Find where the given text appears and provide that cell's center as (x, y) coordinate. 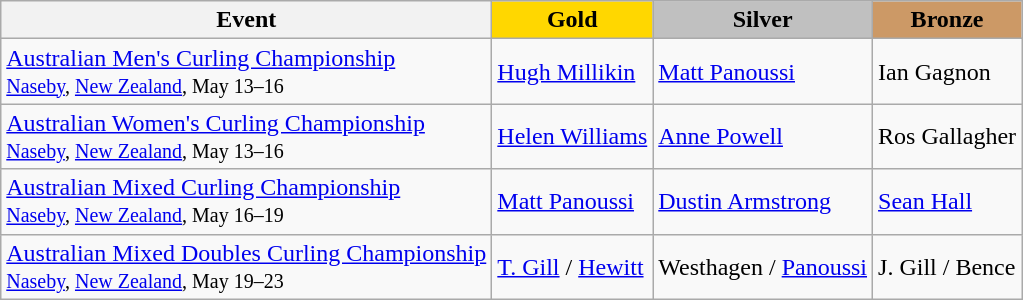
Dustin Armstrong (763, 202)
Ros Gallagher (948, 136)
J. Gill / Bence (948, 266)
Australian Men's Curling Championship Naseby, New Zealand, May 13–16 (246, 72)
Helen Williams (572, 136)
Ian Gagnon (948, 72)
Silver (763, 20)
Australian Mixed Doubles Curling Championship Naseby, New Zealand, May 19–23 (246, 266)
Sean Hall (948, 202)
Event (246, 20)
Hugh Millikin (572, 72)
Australian Mixed Curling Championship Naseby, New Zealand, May 16–19 (246, 202)
Australian Women's Curling Championship Naseby, New Zealand, May 13–16 (246, 136)
Bronze (948, 20)
Westhagen / Panoussi (763, 266)
Anne Powell (763, 136)
Gold (572, 20)
T. Gill / Hewitt (572, 266)
